Capture the cell that displays the provided text and extract its (x, y) central coordinate. 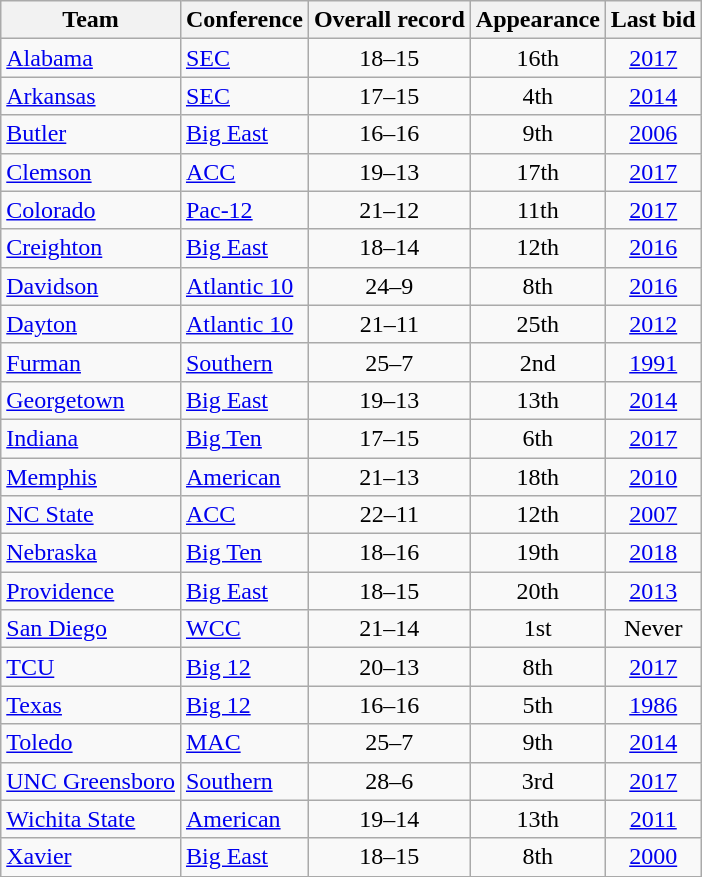
2012 (653, 324)
Last bid (653, 20)
Memphis (91, 477)
UNC Greensboro (91, 781)
Xavier (91, 857)
2011 (653, 819)
18–16 (389, 553)
2018 (653, 553)
Nebraska (91, 553)
2013 (653, 591)
19th (538, 553)
Indiana (91, 438)
18–14 (389, 248)
Dayton (91, 324)
2nd (538, 362)
WCC (244, 629)
Colorado (91, 210)
TCU (91, 667)
Creighton (91, 248)
Providence (91, 591)
21–13 (389, 477)
2010 (653, 477)
Davidson (91, 286)
Appearance (538, 20)
20–13 (389, 667)
Pac-12 (244, 210)
1986 (653, 705)
4th (538, 96)
Overall record (389, 20)
Butler (91, 134)
1991 (653, 362)
2000 (653, 857)
MAC (244, 743)
21–12 (389, 210)
Texas (91, 705)
11th (538, 210)
Toledo (91, 743)
Arkansas (91, 96)
3rd (538, 781)
19–14 (389, 819)
Team (91, 20)
17th (538, 172)
20th (538, 591)
Clemson (91, 172)
1st (538, 629)
22–11 (389, 515)
21–11 (389, 324)
Wichita State (91, 819)
6th (538, 438)
28–6 (389, 781)
25th (538, 324)
San Diego (91, 629)
21–14 (389, 629)
2007 (653, 515)
16th (538, 58)
Conference (244, 20)
2006 (653, 134)
Never (653, 629)
24–9 (389, 286)
5th (538, 705)
18th (538, 477)
Georgetown (91, 400)
Alabama (91, 58)
NC State (91, 515)
Furman (91, 362)
